Detect which cell encompasses the target text, then output its [X, Y] center coordinate. 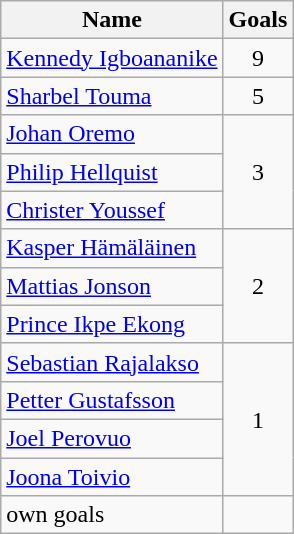
2 [258, 286]
1 [258, 419]
9 [258, 58]
Mattias Jonson [112, 286]
5 [258, 96]
Joona Toivio [112, 477]
Name [112, 20]
Kasper Hämäläinen [112, 248]
3 [258, 172]
Kennedy Igboananike [112, 58]
Christer Youssef [112, 210]
Petter Gustafsson [112, 400]
own goals [112, 515]
Goals [258, 20]
Sharbel Touma [112, 96]
Philip Hellquist [112, 172]
Prince Ikpe Ekong [112, 324]
Johan Oremo [112, 134]
Joel Perovuo [112, 438]
Sebastian Rajalakso [112, 362]
